Locate the cell with the specified text and output its [x, y] center coordinate. 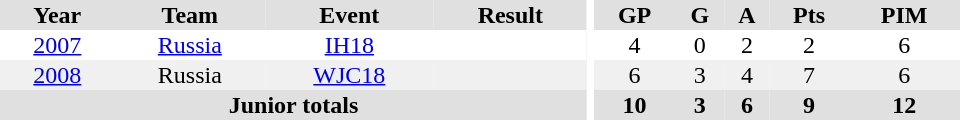
G [700, 15]
7 [810, 75]
PIM [904, 15]
Team [190, 15]
0 [700, 45]
9 [810, 105]
10 [635, 105]
Junior totals [294, 105]
Pts [810, 15]
WJC18 [349, 75]
2007 [58, 45]
Event [349, 15]
IH18 [349, 45]
2008 [58, 75]
A [747, 15]
GP [635, 15]
12 [904, 105]
Result [511, 15]
Year [58, 15]
